Scan for the cell matching the given text and deliver its (x, y) coordinate at center. 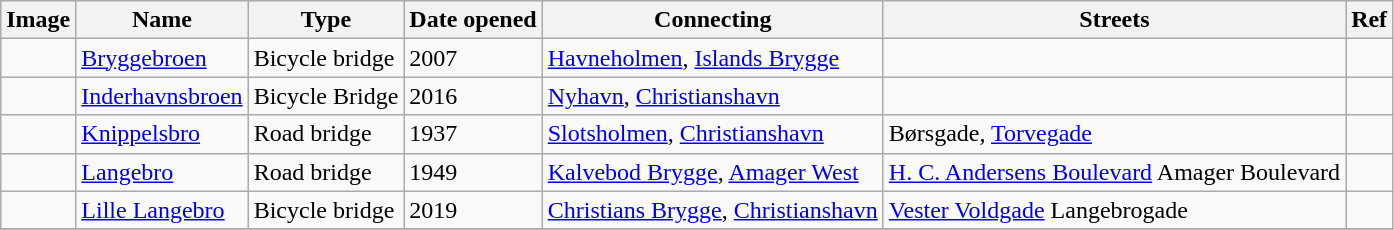
Image (38, 20)
Name (162, 20)
2016 (473, 96)
Lille Langebro (162, 210)
Børsgade, Torvegade (1114, 134)
Bryggebroen (162, 58)
Type (326, 20)
1949 (473, 172)
Ref (1370, 20)
Bicycle Bridge (326, 96)
H. C. Andersens Boulevard Amager Boulevard (1114, 172)
Kalvebod Brygge, Amager West (712, 172)
Vester Voldgade Langebrogade (1114, 210)
2019 (473, 210)
Streets (1114, 20)
Havneholmen, Islands Brygge (712, 58)
Slotsholmen, Christianshavn (712, 134)
Nyhavn, Christianshavn (712, 96)
Date opened (473, 20)
Inderhavnsbroen (162, 96)
Knippelsbro (162, 134)
2007 (473, 58)
Langebro (162, 172)
1937 (473, 134)
Connecting (712, 20)
Christians Brygge, Christianshavn (712, 210)
